Return the (X, Y) coordinate for the center point of the cell that contains the specified text.  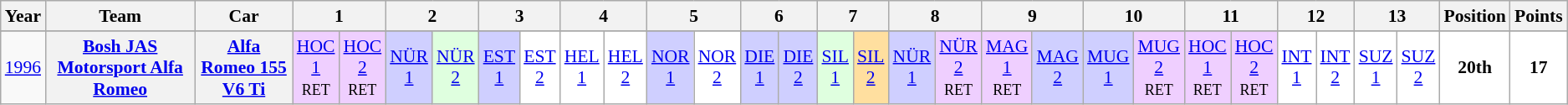
7 (853, 16)
INT2 (1336, 67)
SUZ2 (1418, 67)
MUG1 (1109, 67)
HEL2 (626, 67)
Bosh JAS Motorsport Alfa Romeo (120, 67)
Car (243, 16)
13 (1397, 16)
10 (1134, 16)
EST2 (540, 67)
Year (23, 16)
MAG2 (1057, 67)
Points (1539, 16)
8 (935, 16)
Position (1474, 16)
6 (779, 16)
NOR1 (671, 67)
DIE1 (759, 67)
11 (1231, 16)
SIL1 (835, 67)
20th (1474, 67)
Team (120, 16)
1996 (23, 67)
3 (520, 16)
12 (1315, 16)
4 (604, 16)
SIL2 (871, 67)
1 (340, 16)
EST1 (500, 67)
2 (432, 16)
SUZ1 (1376, 67)
17 (1539, 67)
Alfa Romeo 155 V6 Ti (243, 67)
HEL1 (582, 67)
MUG2RET (1159, 67)
NÜR2RET (958, 67)
NOR2 (718, 67)
NÜR2 (456, 67)
MAG1RET (1007, 67)
5 (694, 16)
INT1 (1296, 67)
DIE2 (798, 67)
9 (1032, 16)
